Provide the [X, Y] coordinate of the cell's center where the given text is located.  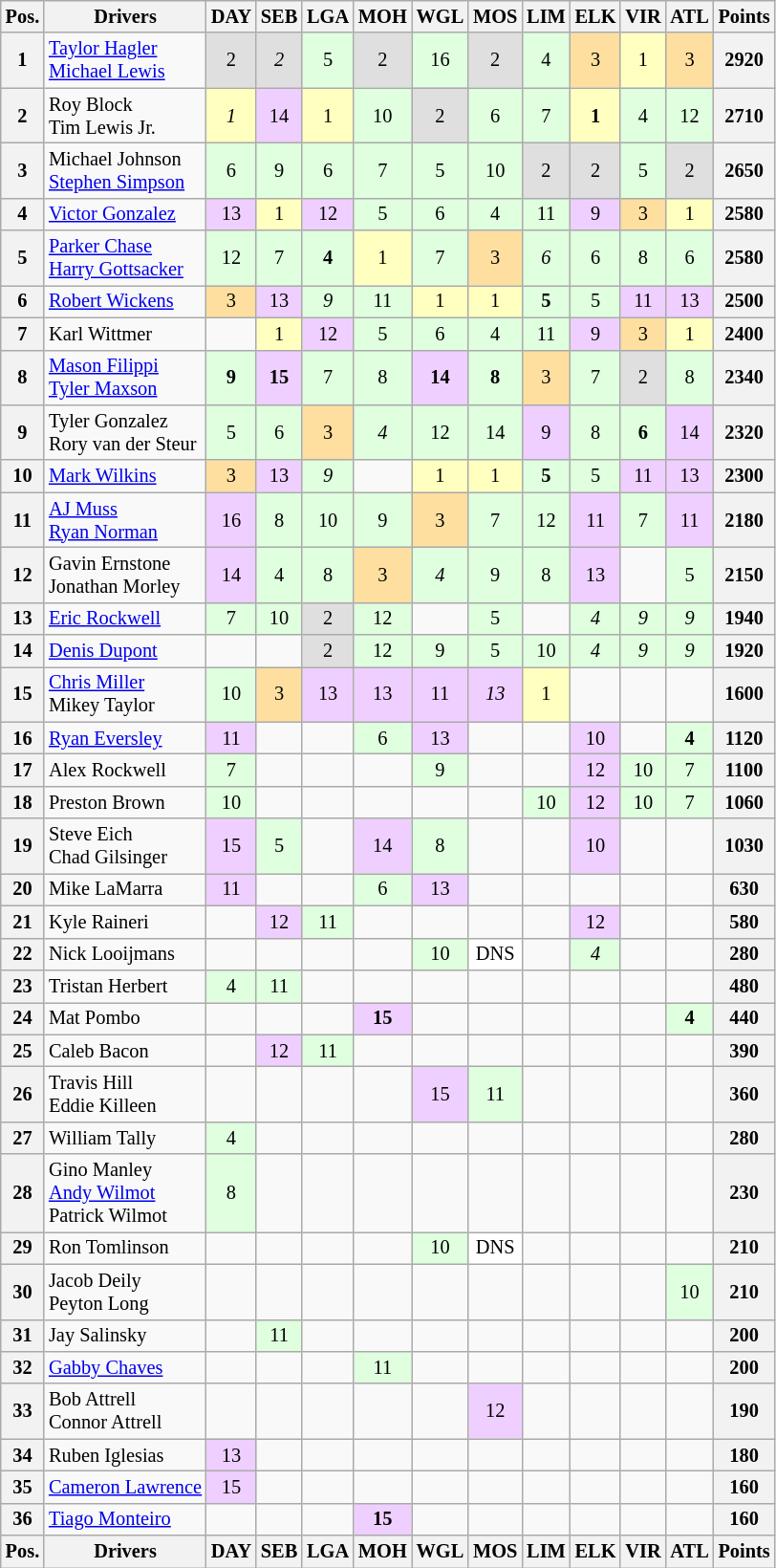
1940 [744, 619]
2180 [744, 520]
360 [744, 1094]
Alex Rockwell [125, 770]
Tyler Gonzalez Rory van der Steur [125, 432]
24 [23, 1018]
180 [744, 1455]
25 [23, 1051]
35 [23, 1487]
390 [744, 1051]
Eric Rockwell [125, 619]
23 [23, 986]
1600 [744, 694]
2150 [744, 575]
30 [23, 1292]
2650 [744, 170]
Steve Eich Chad Gilsinger [125, 846]
Michael Johnson Stephen Simpson [125, 170]
Karl Wittmer [125, 334]
34 [23, 1455]
Mat Pombo [125, 1018]
480 [744, 986]
Gabby Chaves [125, 1367]
32 [23, 1367]
190 [744, 1411]
Cameron Lawrence [125, 1487]
Caleb Bacon [125, 1051]
27 [23, 1138]
1060 [744, 802]
Mike LaMarra [125, 889]
28 [23, 1193]
Jacob Deily Peyton Long [125, 1292]
31 [23, 1336]
Nick Looijmans [125, 954]
2300 [744, 476]
Victor Gonzalez [125, 214]
2400 [744, 334]
Mason Filippi Tyler Maxson [125, 378]
1920 [744, 651]
Denis Dupont [125, 651]
580 [744, 922]
Preston Brown [125, 802]
Ryan Eversley [125, 738]
Ruben Iglesias [125, 1455]
Ron Tomlinson [125, 1248]
33 [23, 1411]
2710 [744, 116]
2320 [744, 432]
22 [23, 954]
AJ Muss Ryan Norman [125, 520]
Roy Block Tim Lewis Jr. [125, 116]
Kyle Raineri [125, 922]
2500 [744, 301]
Gavin Ernstone Jonathan Morley [125, 575]
Bob Attrell Connor Attrell [125, 1411]
440 [744, 1018]
1120 [744, 738]
230 [744, 1193]
29 [23, 1248]
20 [23, 889]
Gino Manley Andy Wilmot Patrick Wilmot [125, 1193]
Tristan Herbert [125, 986]
Parker Chase Harry Gottsacker [125, 258]
2340 [744, 378]
21 [23, 922]
1100 [744, 770]
Travis Hill Eddie Killeen [125, 1094]
Robert Wickens [125, 301]
Taylor Hagler Michael Lewis [125, 60]
630 [744, 889]
1030 [744, 846]
19 [23, 846]
36 [23, 1519]
Tiago Monteiro [125, 1519]
Jay Salinsky [125, 1336]
2920 [744, 60]
Chris Miller Mikey Taylor [125, 694]
William Tally [125, 1138]
26 [23, 1094]
Mark Wilkins [125, 476]
17 [23, 770]
18 [23, 802]
